Capture the cell that displays the provided text and extract its (X, Y) central coordinate. 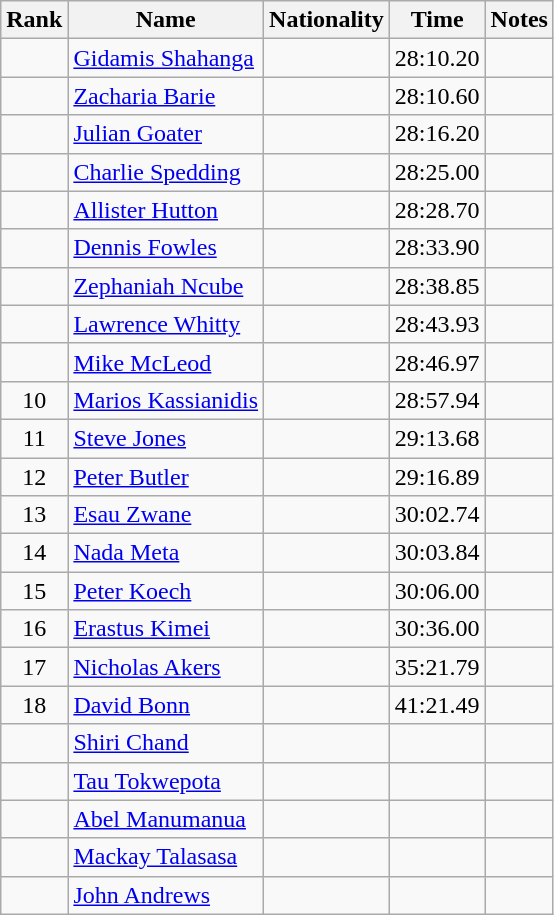
Lawrence Whitty (166, 324)
18 (34, 705)
Allister Hutton (166, 210)
10 (34, 400)
Steve Jones (166, 438)
17 (34, 667)
11 (34, 438)
28:33.90 (437, 248)
30:02.74 (437, 515)
Esau Zwane (166, 515)
Mackay Talasasa (166, 857)
15 (34, 591)
16 (34, 629)
Rank (34, 20)
28:28.70 (437, 210)
28:25.00 (437, 172)
28:57.94 (437, 400)
41:21.49 (437, 705)
35:21.79 (437, 667)
Nationality (327, 20)
Nada Meta (166, 553)
Abel Manumanua (166, 819)
Tau Tokwepota (166, 781)
Peter Butler (166, 477)
13 (34, 515)
28:10.20 (437, 58)
12 (34, 477)
30:06.00 (437, 591)
29:13.68 (437, 438)
Shiri Chand (166, 743)
Marios Kassianidis (166, 400)
Gidamis Shahanga (166, 58)
28:10.60 (437, 96)
28:16.20 (437, 134)
30:36.00 (437, 629)
28:46.97 (437, 362)
Mike McLeod (166, 362)
Erastus Kimei (166, 629)
29:16.89 (437, 477)
28:38.85 (437, 286)
Nicholas Akers (166, 667)
David Bonn (166, 705)
John Andrews (166, 895)
Time (437, 20)
Charlie Spedding (166, 172)
Name (166, 20)
Notes (519, 20)
30:03.84 (437, 553)
Zephaniah Ncube (166, 286)
14 (34, 553)
Julian Goater (166, 134)
Dennis Fowles (166, 248)
28:43.93 (437, 324)
Peter Koech (166, 591)
Zacharia Barie (166, 96)
